Identify which cell holds the provided text, then report its [X, Y] central coordinate. 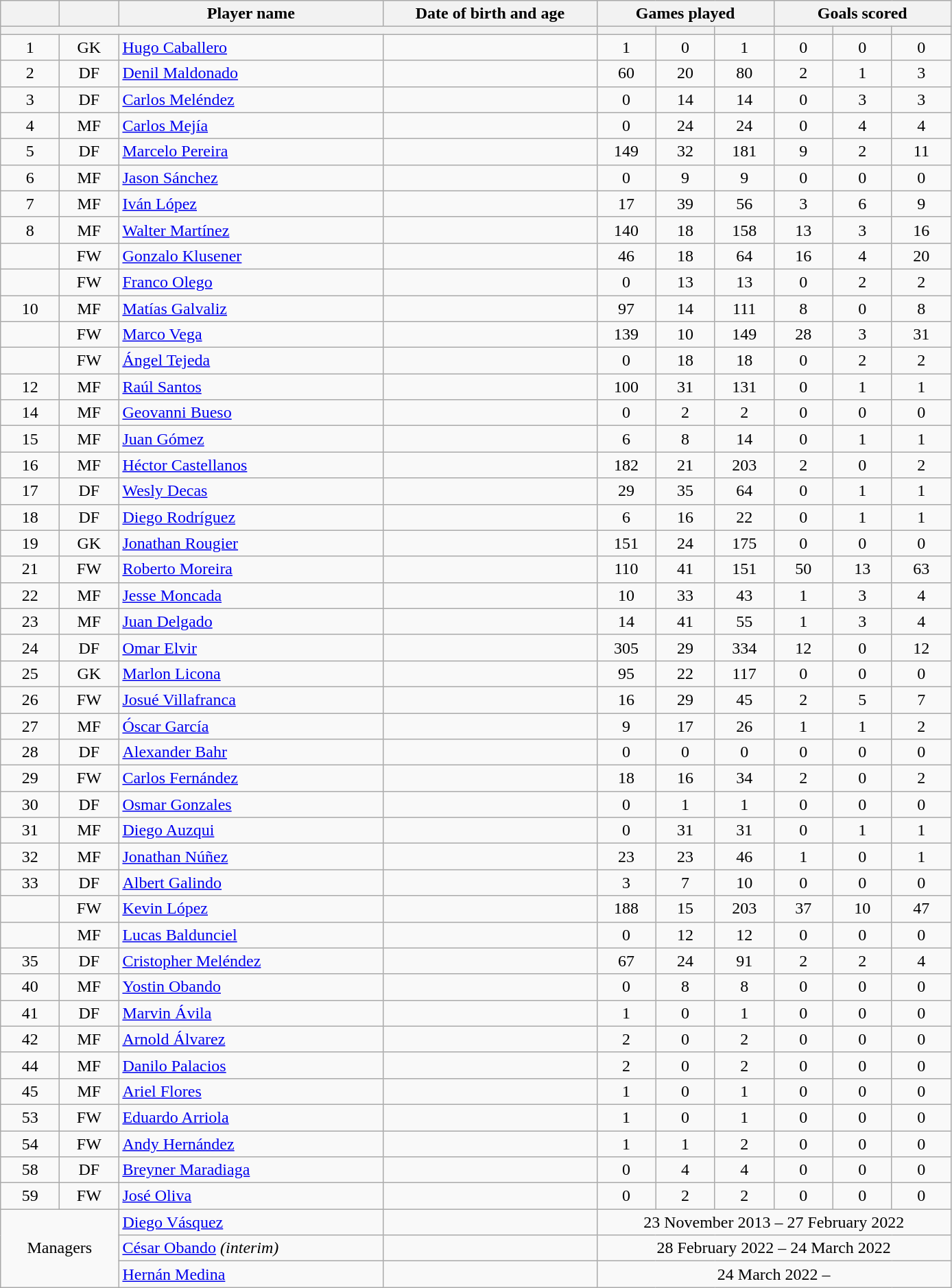
11 [921, 152]
334 [744, 647]
Diego Vásquez [251, 1222]
139 [626, 335]
Josué Villafranca [251, 700]
Games played [685, 14]
53 [30, 1117]
Osmar Gonzales [251, 804]
50 [803, 569]
Raúl Santos [251, 387]
54 [30, 1143]
Danilo Palacios [251, 1065]
Eduardo Arriola [251, 1117]
43 [744, 595]
175 [744, 543]
Managers [60, 1248]
Franco Olego [251, 282]
Geovanni Bueso [251, 413]
63 [921, 569]
Diego Rodríguez [251, 517]
Marlon Licona [251, 673]
55 [744, 621]
59 [30, 1196]
Diego Auzqui [251, 831]
80 [744, 73]
Ariel Flores [251, 1091]
Goals scored [862, 14]
Ángel Tejeda [251, 361]
34 [744, 778]
Carlos Meléndez [251, 99]
Juan Delgado [251, 621]
Omar Elvir [251, 647]
Gonzalo Klusener [251, 256]
19 [30, 543]
Carlos Mejía [251, 126]
111 [744, 308]
Wesly Decas [251, 491]
Jonathan Rougier [251, 543]
Iván López [251, 204]
Carlos Fernández [251, 778]
117 [744, 673]
97 [626, 308]
Alexander Bahr [251, 752]
Marcelo Pereira [251, 152]
Juan Gómez [251, 439]
Albert Galindo [251, 883]
Jason Sánchez [251, 178]
Héctor Castellanos [251, 465]
Hugo Caballero [251, 47]
181 [744, 152]
Jesse Moncada [251, 595]
Cristopher Meléndez [251, 961]
Matías Galvaliz [251, 308]
110 [626, 569]
39 [685, 204]
Kevin López [251, 909]
305 [626, 647]
Óscar García [251, 726]
Roberto Moreira [251, 569]
158 [744, 230]
Marco Vega [251, 335]
25 [30, 673]
182 [626, 465]
José Oliva [251, 1196]
Lucas Baldunciel [251, 935]
91 [744, 961]
140 [626, 230]
95 [626, 673]
Yostin Obando [251, 987]
42 [30, 1039]
100 [626, 387]
67 [626, 961]
37 [803, 909]
César Obando (interim) [251, 1248]
47 [921, 909]
Date of birth and age [490, 14]
40 [30, 987]
44 [30, 1065]
58 [30, 1170]
Jonathan Núñez [251, 857]
24 March 2022 – [774, 1274]
Arnold Álvarez [251, 1039]
Hernán Medina [251, 1274]
56 [744, 204]
Denil Maldonado [251, 73]
Andy Hernández [251, 1143]
Breyner Maradiaga [251, 1170]
30 [30, 804]
Player name [251, 14]
131 [744, 387]
60 [626, 73]
27 [30, 726]
23 November 2013 – 27 February 2022 [774, 1222]
Walter Martínez [251, 230]
28 February 2022 – 24 March 2022 [774, 1248]
188 [626, 909]
Marvin Ávila [251, 1013]
